Capture the cell that displays the provided text and extract its (x, y) central coordinate. 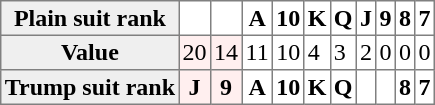
20 (195, 52)
Plain suit rank (90, 18)
4 (317, 52)
Value (90, 52)
14 (226, 52)
3 (343, 52)
Trump suit rank (90, 87)
2 (366, 52)
11 (258, 52)
